Capture the cell that displays the provided text and extract its (X, Y) central coordinate. 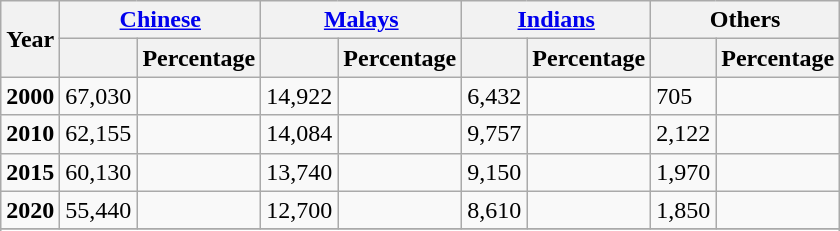
14,922 (300, 96)
9,757 (494, 134)
2,122 (684, 134)
13,740 (300, 172)
2010 (30, 134)
Others (746, 20)
67,030 (98, 96)
55,440 (98, 210)
12,700 (300, 210)
60,130 (98, 172)
6,432 (494, 96)
9,150 (494, 172)
2000 (30, 96)
1,970 (684, 172)
705 (684, 96)
Chinese (160, 20)
2015 (30, 172)
62,155 (98, 134)
8,610 (494, 210)
Indians (556, 20)
Year (30, 39)
Malays (362, 20)
14,084 (300, 134)
1,850 (684, 210)
2020 (30, 210)
